Locate the cell with the specified text and output its [x, y] center coordinate. 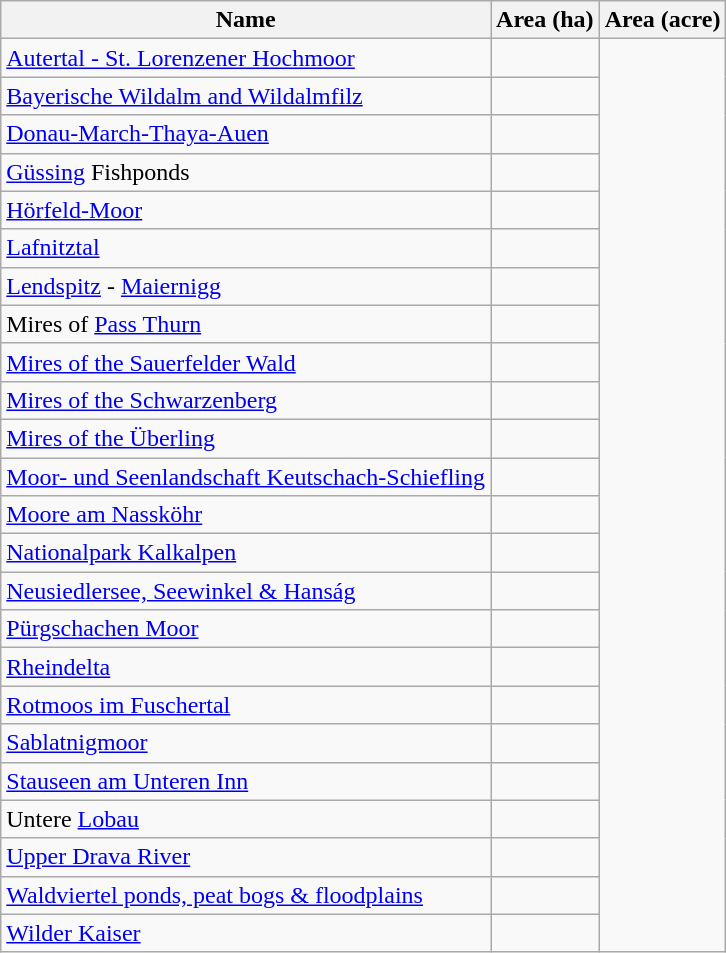
Neusiedlersee, Seewinkel & Hanság [246, 591]
Mires of the Schwarzenberg [246, 400]
Mires of the Sauerfelder Wald [246, 362]
Waldviertel ponds, peat bogs & floodplains [246, 895]
Mires of Pass Thurn [246, 324]
Stauseen am Unteren Inn [246, 781]
Autertal - St. Lorenzener Hochmoor [246, 58]
Lafnitztal [246, 248]
Mires of the Überling [246, 438]
Donau-March-Thaya-Auen [246, 134]
Rotmoos im Fuschertal [246, 705]
Sablatnigmoor [246, 743]
Area (acre) [662, 20]
Hörfeld-Moor [246, 210]
Untere Lobau [246, 819]
Pürgschachen Moor [246, 629]
Wilder Kaiser [246, 933]
Lendspitz - Maiernigg [246, 286]
Bayerische Wildalm and Wildalmfilz [246, 96]
Name [246, 20]
Nationalpark Kalkalpen [246, 553]
Güssing Fishponds [246, 172]
Moor- und Seenlandschaft Keutschach-Schiefling [246, 477]
Upper Drava River [246, 857]
Rheindelta [246, 667]
Area (ha) [546, 20]
Moore am Nassköhr [246, 515]
